Determine the [X, Y] coordinate at the center of the cell enclosing the given text.  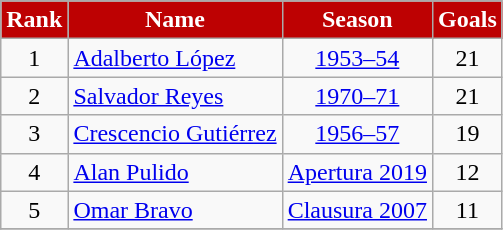
Goals [468, 20]
19 [468, 134]
Salvador Reyes [175, 96]
11 [468, 210]
1953–54 [357, 58]
3 [34, 134]
Adalberto López [175, 58]
Name [175, 20]
1970–71 [357, 96]
Clausura 2007 [357, 210]
1 [34, 58]
Rank [34, 20]
4 [34, 172]
Season [357, 20]
Alan Pulido [175, 172]
1956–57 [357, 134]
Omar Bravo [175, 210]
Apertura 2019 [357, 172]
12 [468, 172]
5 [34, 210]
Crescencio Gutiérrez [175, 134]
2 [34, 96]
